Locate the cell with the specified text and output its (x, y) center coordinate. 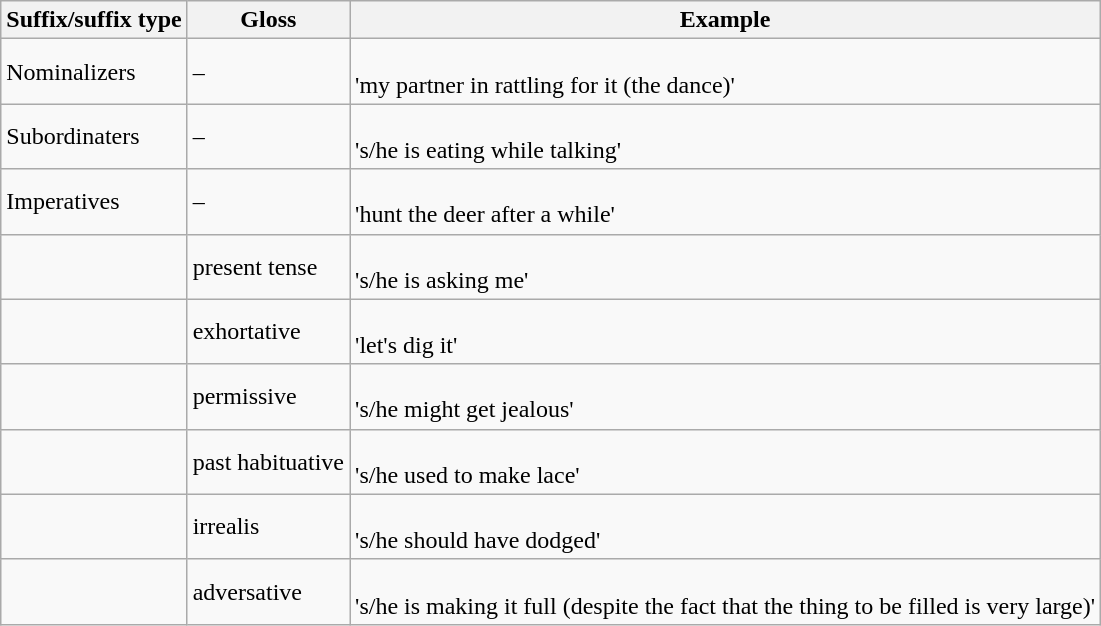
adversative (268, 592)
's/he is asking me' (726, 266)
Suffix/suffix type (94, 20)
Subordinaters (94, 136)
's/he should have dodged' (726, 526)
's/he is eating while talking' (726, 136)
exhortative (268, 332)
Gloss (268, 20)
'my partner in rattling for it (the dance)' (726, 72)
Example (726, 20)
Nominalizers (94, 72)
past habituative (268, 462)
present tense (268, 266)
Imperatives (94, 202)
'hunt the deer after a while' (726, 202)
permissive (268, 396)
's/he is making it full (despite the fact that the thing to be filled is very large)' (726, 592)
irrealis (268, 526)
's/he used to make lace' (726, 462)
'let's dig it' (726, 332)
's/he might get jealous' (726, 396)
